From the cell containing the given text, extract its center point as [X, Y] coordinate. 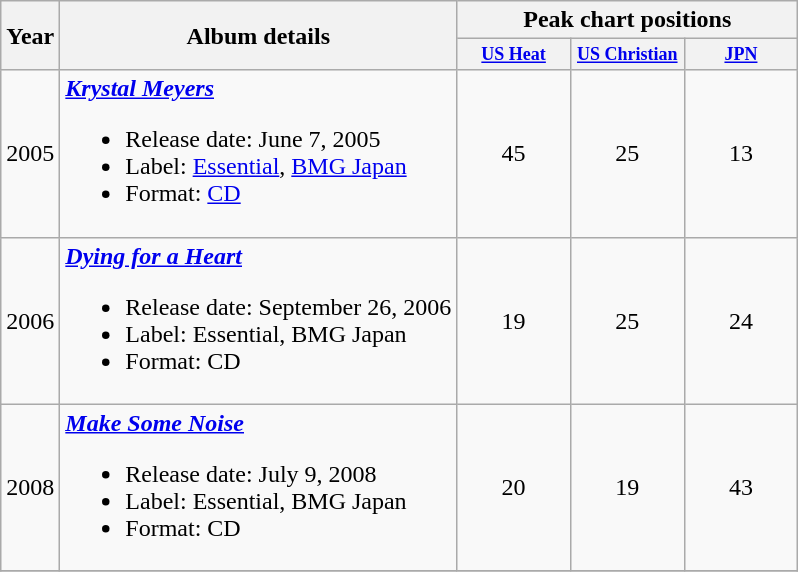
2005 [30, 154]
20 [514, 488]
US Christian [627, 54]
2006 [30, 320]
45 [514, 154]
24 [741, 320]
2008 [30, 488]
Make Some NoiseRelease date: July 9, 2008Label: Essential, BMG JapanFormat: CD [258, 488]
Peak chart positions [628, 20]
13 [741, 154]
Year [30, 36]
JPN [741, 54]
43 [741, 488]
Krystal MeyersRelease date: June 7, 2005Label: Essential, BMG JapanFormat: CD [258, 154]
Dying for a HeartRelease date: September 26, 2006Label: Essential, BMG JapanFormat: CD [258, 320]
Album details [258, 36]
US Heat [514, 54]
